Determine the [x, y] coordinate at the center of the cell enclosing the given text.  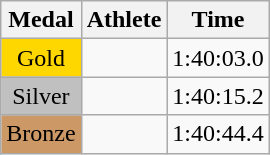
Time [218, 20]
1:40:44.4 [218, 134]
Gold [41, 58]
Bronze [41, 134]
Athlete [124, 20]
Medal [41, 20]
Silver [41, 96]
1:40:03.0 [218, 58]
1:40:15.2 [218, 96]
